Search for the cell housing the specified text and yield its (X, Y) center coordinate. 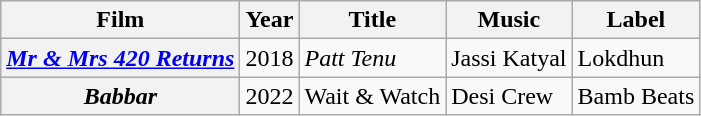
2018 (270, 58)
Patt Tenu (372, 58)
Title (372, 20)
Babbar (120, 96)
Jassi Katyal (509, 58)
Wait & Watch (372, 96)
2022 (270, 96)
Bamb Beats (636, 96)
Film (120, 20)
Year (270, 20)
Desi Crew (509, 96)
Mr & Mrs 420 Returns (120, 58)
Label (636, 20)
Lokdhun (636, 58)
Music (509, 20)
